Return (x, y) of the center of cell containing provided text 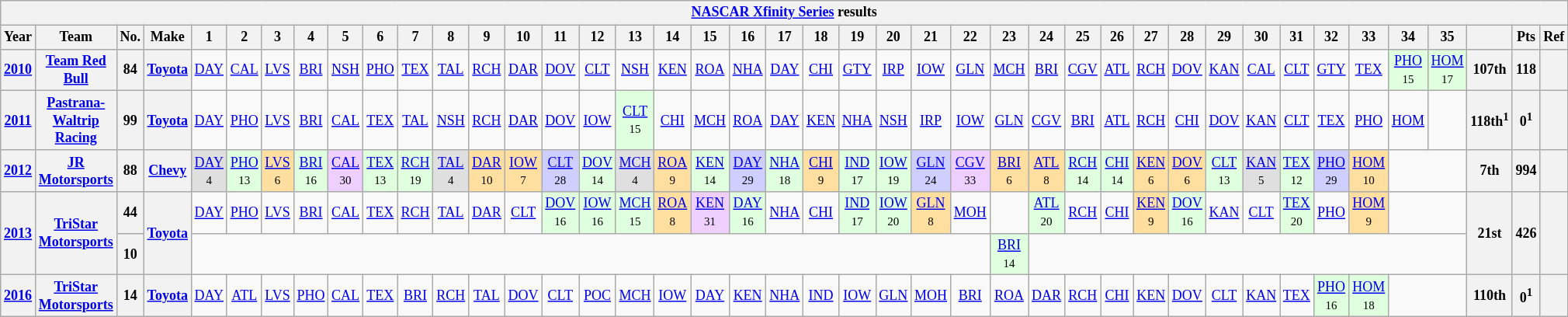
994 (1526, 171)
6 (380, 37)
TEX13 (380, 171)
2011 (19, 120)
28 (1188, 37)
KEN14 (710, 171)
21st (1490, 233)
Chevy (168, 171)
Team (76, 37)
IOW20 (893, 213)
88 (130, 171)
84 (130, 70)
RCH19 (415, 171)
ROA9 (672, 171)
DAY16 (748, 213)
19 (857, 37)
BRI14 (1009, 254)
27 (1151, 37)
IOW19 (893, 171)
9 (487, 37)
BRI16 (310, 171)
DAR10 (487, 171)
JR Motorsports (76, 171)
107th (1490, 70)
HOM18 (1369, 296)
PHO15 (1408, 70)
KAN5 (1261, 171)
Year (19, 37)
7th (1490, 171)
CGV33 (970, 171)
MCH4 (635, 171)
Team Red Bull (76, 70)
CLT28 (560, 171)
3 (278, 37)
Pastrana-Waltrip Racing (76, 120)
POC (598, 296)
IND (821, 296)
DAY4 (209, 171)
HOM17 (1447, 70)
RCH14 (1082, 171)
GLN8 (931, 213)
5 (346, 37)
IOW16 (598, 213)
20 (893, 37)
MCH15 (635, 213)
PHO13 (244, 171)
4 (310, 37)
No. (130, 37)
CLT13 (1224, 171)
ATL8 (1046, 171)
NHA18 (785, 171)
1 (209, 37)
34 (1408, 37)
CHI14 (1117, 171)
15 (710, 37)
KEN6 (1151, 171)
16 (748, 37)
24 (1046, 37)
35 (1447, 37)
Pts (1526, 37)
TEX20 (1297, 213)
Ref (1554, 37)
26 (1117, 37)
12 (598, 37)
8 (451, 37)
PHO16 (1331, 296)
BRI6 (1009, 171)
KEN9 (1151, 213)
HOM (1408, 120)
30 (1261, 37)
KEN31 (710, 213)
ROA8 (672, 213)
Make (168, 37)
TAL4 (451, 171)
22 (970, 37)
IOW7 (523, 171)
2010 (19, 70)
2 (244, 37)
118 (1526, 70)
DOV6 (1188, 171)
110th (1490, 296)
18 (821, 37)
2013 (19, 233)
CAL30 (346, 171)
DAY29 (748, 171)
2012 (19, 171)
HOM9 (1369, 213)
32 (1331, 37)
25 (1082, 37)
NASCAR Xfinity Series results (784, 12)
426 (1526, 233)
LVS6 (278, 171)
21 (931, 37)
33 (1369, 37)
31 (1297, 37)
44 (130, 213)
CHI9 (821, 171)
11 (560, 37)
ATL20 (1046, 213)
DOV14 (598, 171)
17 (785, 37)
GLN24 (931, 171)
13 (635, 37)
PHO29 (1331, 171)
118th1 (1490, 120)
99 (130, 120)
7 (415, 37)
TEX12 (1297, 171)
2016 (19, 296)
23 (1009, 37)
HOM10 (1369, 171)
CLT15 (635, 120)
29 (1224, 37)
